Provide the [x, y] coordinate of the cell's center where the given text is located.  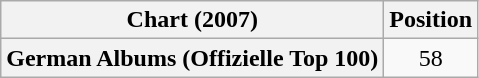
58 [431, 58]
German Albums (Offizielle Top 100) [192, 58]
Chart (2007) [192, 20]
Position [431, 20]
